Provide the [X, Y] coordinate of the cell's center where the given text is located.  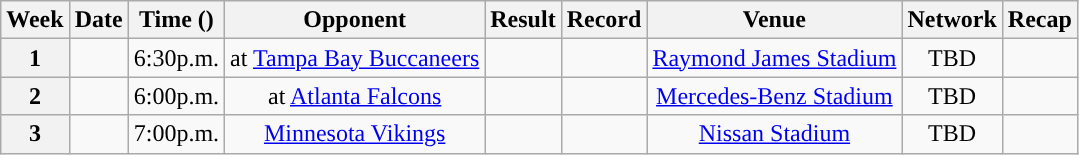
Raymond James Stadium [774, 58]
Date [98, 20]
7:00p.m. [176, 134]
Record [604, 20]
Time () [176, 20]
at Tampa Bay Buccaneers [355, 58]
Result [523, 20]
Venue [774, 20]
2 [35, 96]
1 [35, 58]
Recap [1040, 20]
3 [35, 134]
Opponent [355, 20]
Minnesota Vikings [355, 134]
6:30p.m. [176, 58]
Mercedes-Benz Stadium [774, 96]
at Atlanta Falcons [355, 96]
Network [952, 20]
Week [35, 20]
6:00p.m. [176, 96]
Nissan Stadium [774, 134]
